Identify which cell holds the provided text, then report its [x, y] central coordinate. 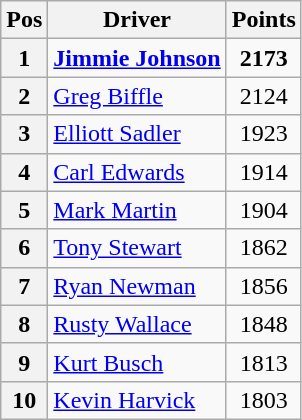
1803 [264, 400]
10 [24, 400]
Points [264, 20]
Kurt Busch [137, 362]
Pos [24, 20]
2124 [264, 96]
2 [24, 96]
6 [24, 248]
Driver [137, 20]
1914 [264, 172]
3 [24, 134]
Kevin Harvick [137, 400]
Mark Martin [137, 210]
9 [24, 362]
Carl Edwards [137, 172]
5 [24, 210]
1 [24, 58]
1862 [264, 248]
1923 [264, 134]
4 [24, 172]
Rusty Wallace [137, 324]
Jimmie Johnson [137, 58]
1904 [264, 210]
1848 [264, 324]
8 [24, 324]
Elliott Sadler [137, 134]
7 [24, 286]
1813 [264, 362]
Tony Stewart [137, 248]
2173 [264, 58]
Greg Biffle [137, 96]
1856 [264, 286]
Ryan Newman [137, 286]
